Scan for the cell matching the given text and deliver its (X, Y) coordinate at center. 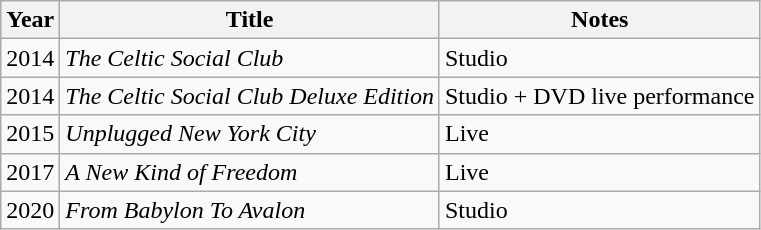
A New Kind of Freedom (250, 172)
Studio + DVD live performance (600, 96)
The Celtic Social Club Deluxe Edition (250, 96)
From Babylon To Avalon (250, 210)
Notes (600, 20)
Title (250, 20)
2020 (30, 210)
Year (30, 20)
2015 (30, 134)
2017 (30, 172)
Unplugged New York City (250, 134)
The Celtic Social Club (250, 58)
